For the text-containing cell, return its midpoint in [x, y] coordinate format. 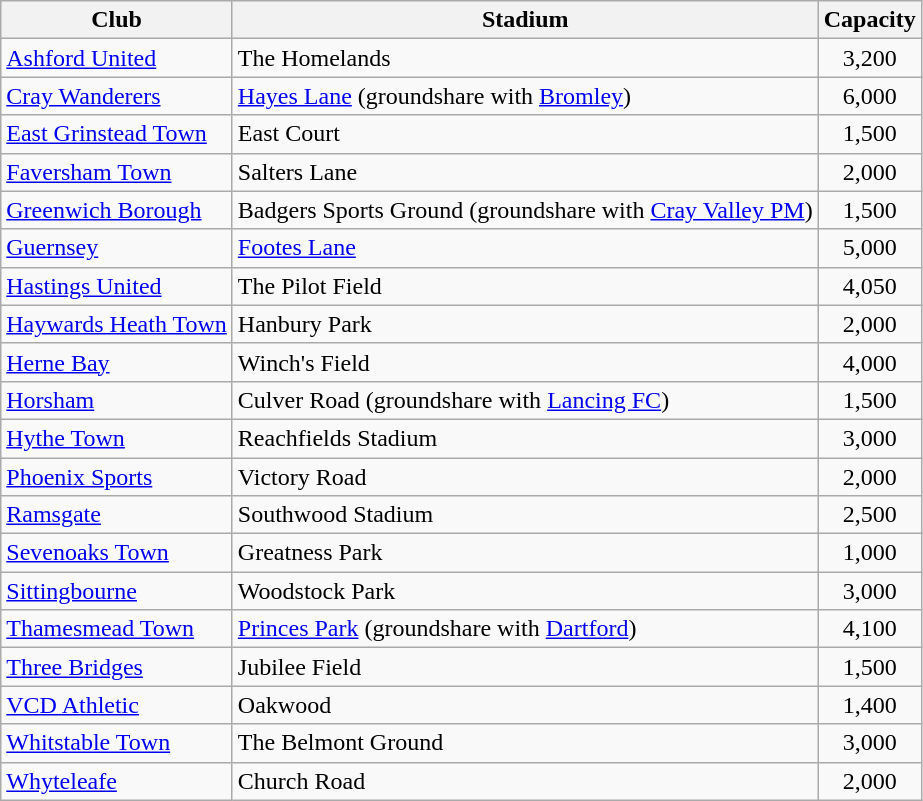
Southwood Stadium [525, 515]
Princes Park (groundshare with Dartford) [525, 629]
3,200 [870, 58]
Reachfields Stadium [525, 438]
East Court [525, 134]
2,500 [870, 515]
Oakwood [525, 705]
The Homelands [525, 58]
5,000 [870, 248]
1,400 [870, 705]
Woodstock Park [525, 591]
Ramsgate [117, 515]
Greatness Park [525, 553]
Ashford United [117, 58]
East Grinstead Town [117, 134]
Whyteleafe [117, 781]
4,050 [870, 286]
4,000 [870, 362]
Whitstable Town [117, 743]
Club [117, 20]
Faversham Town [117, 172]
Church Road [525, 781]
1,000 [870, 553]
The Pilot Field [525, 286]
4,100 [870, 629]
Phoenix Sports [117, 477]
Jubilee Field [525, 667]
Guernsey [117, 248]
Herne Bay [117, 362]
Horsham [117, 400]
Sittingbourne [117, 591]
Salters Lane [525, 172]
Footes Lane [525, 248]
Hayes Lane (groundshare with Bromley) [525, 96]
Winch's Field [525, 362]
Hanbury Park [525, 324]
Hythe Town [117, 438]
Stadium [525, 20]
6,000 [870, 96]
Hastings United [117, 286]
VCD Athletic [117, 705]
Capacity [870, 20]
Sevenoaks Town [117, 553]
The Belmont Ground [525, 743]
Cray Wanderers [117, 96]
Victory Road [525, 477]
Greenwich Borough [117, 210]
Badgers Sports Ground (groundshare with Cray Valley PM) [525, 210]
Three Bridges [117, 667]
Thamesmead Town [117, 629]
Haywards Heath Town [117, 324]
Culver Road (groundshare with Lancing FC) [525, 400]
